Return (x, y) of the center of cell containing provided text 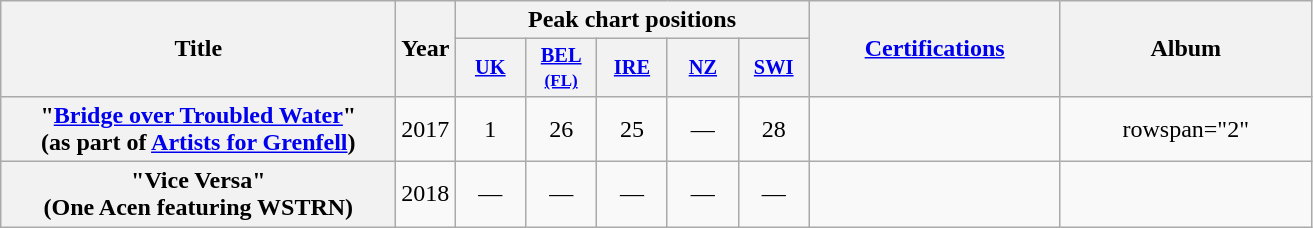
Album (1186, 49)
Title (198, 49)
2017 (426, 128)
Certifications (934, 49)
26 (562, 128)
UK (490, 68)
NZ (702, 68)
Peak chart positions (632, 20)
IRE (632, 68)
28 (774, 128)
Year (426, 49)
SWI (774, 68)
1 (490, 128)
BEL(FL) (562, 68)
"Bridge over Troubled Water"(as part of Artists for Grenfell) (198, 128)
"Vice Versa"(One Acen featuring WSTRN) (198, 194)
2018 (426, 194)
25 (632, 128)
rowspan="2" (1186, 128)
